Return the (x, y) coordinate for the center point of the cell that contains the specified text.  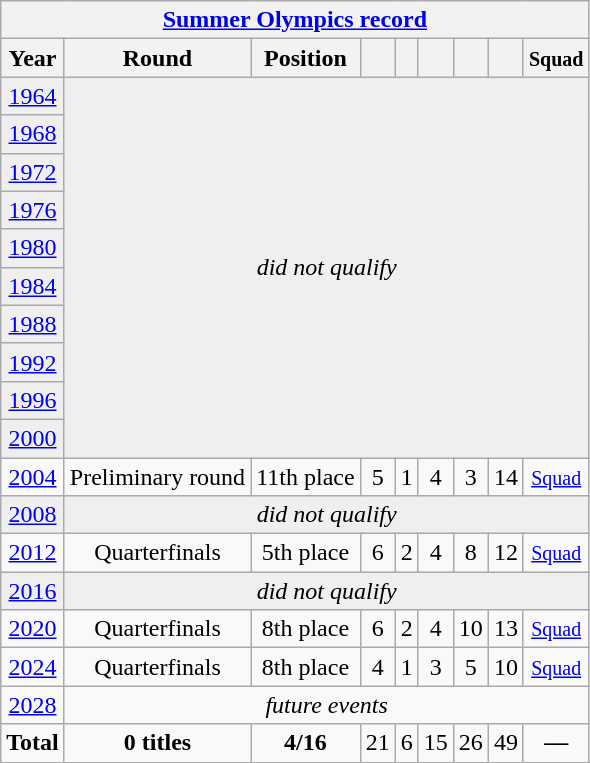
0 titles (157, 743)
Preliminary round (157, 477)
49 (506, 743)
11th place (306, 477)
Summer Olympics record (295, 20)
21 (378, 743)
26 (470, 743)
15 (436, 743)
8 (470, 553)
— (556, 743)
1968 (33, 134)
1988 (33, 324)
4/16 (306, 743)
Round (157, 58)
12 (506, 553)
1992 (33, 362)
2000 (33, 438)
1984 (33, 286)
5th place (306, 553)
Total (33, 743)
Year (33, 58)
2016 (33, 591)
13 (506, 629)
2004 (33, 477)
1972 (33, 172)
14 (506, 477)
1980 (33, 248)
2024 (33, 667)
Position (306, 58)
future events (326, 705)
2012 (33, 553)
2028 (33, 705)
2020 (33, 629)
1996 (33, 400)
1976 (33, 210)
1964 (33, 96)
2008 (33, 515)
